Search for the cell housing the specified text and yield its [X, Y] center coordinate. 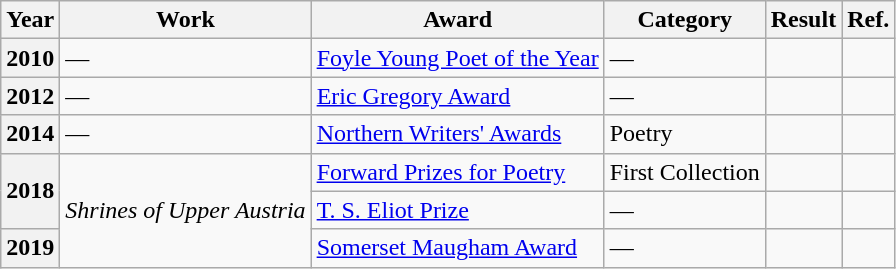
2012 [30, 96]
Work [186, 20]
First Collection [684, 172]
2014 [30, 134]
Forward Prizes for Poetry [458, 172]
Somerset Maugham Award [458, 248]
Poetry [684, 134]
Award [458, 20]
2018 [30, 191]
Category [684, 20]
Eric Gregory Award [458, 96]
2010 [30, 58]
Ref. [868, 20]
Northern Writers' Awards [458, 134]
Year [30, 20]
Foyle Young Poet of the Year [458, 58]
T. S. Eliot Prize [458, 210]
Shrines of Upper Austria [186, 210]
2019 [30, 248]
Result [803, 20]
